Output the [x, y] coordinate of the center of the cell containing the given text.  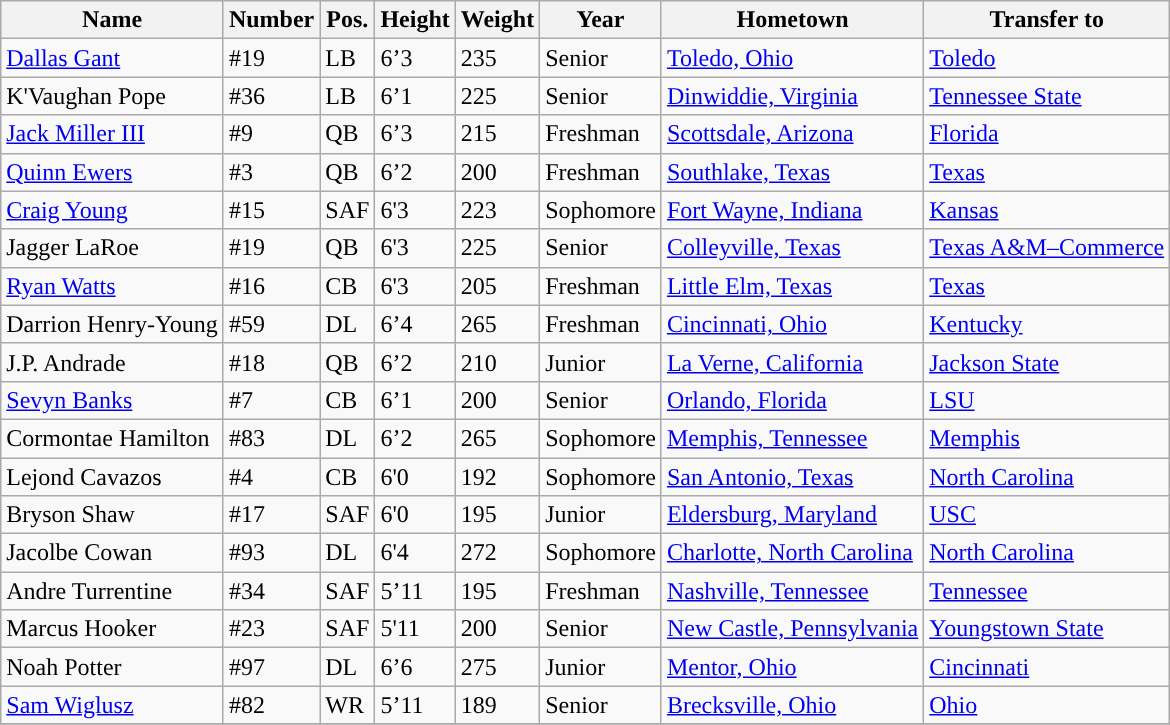
Youngstown State [1047, 629]
Name [112, 20]
Lejond Cavazos [112, 477]
#34 [271, 591]
Toledo, Ohio [792, 58]
Cormontae Hamilton [112, 438]
Tennessee [1047, 591]
Andre Turrentine [112, 591]
189 [497, 705]
Memphis, Tennessee [792, 438]
Cincinnati [1047, 667]
#17 [271, 515]
Nashville, Tennessee [792, 591]
Jackson State [1047, 362]
Colleyville, Texas [792, 248]
192 [497, 477]
Dallas Gant [112, 58]
5'11 [415, 629]
Marcus Hooker [112, 629]
210 [497, 362]
272 [497, 553]
Little Elm, Texas [792, 286]
Texas A&M–Commerce [1047, 248]
#4 [271, 477]
#15 [271, 210]
J.P. Andrade [112, 362]
Kansas [1047, 210]
#93 [271, 553]
Height [415, 20]
Craig Young [112, 210]
San Antonio, Texas [792, 477]
6'4 [415, 553]
Hometown [792, 20]
Orlando, Florida [792, 400]
Jagger LaRoe [112, 248]
#3 [271, 172]
Charlotte, North Carolina [792, 553]
#59 [271, 324]
Sevyn Banks [112, 400]
Memphis [1047, 438]
205 [497, 286]
Southlake, Texas [792, 172]
Eldersburg, Maryland [792, 515]
#18 [271, 362]
6’6 [415, 667]
#97 [271, 667]
215 [497, 134]
USC [1047, 515]
Jack Miller III [112, 134]
Mentor, Ohio [792, 667]
235 [497, 58]
Fort Wayne, Indiana [792, 210]
Jacolbe Cowan [112, 553]
WR [348, 705]
#83 [271, 438]
Tennessee State [1047, 96]
LSU [1047, 400]
Toledo [1047, 58]
Number [271, 20]
Darrion Henry-Young [112, 324]
K'Vaughan Pope [112, 96]
Noah Potter [112, 667]
#7 [271, 400]
Year [601, 20]
223 [497, 210]
Ryan Watts [112, 286]
Dinwiddie, Virginia [792, 96]
Scottsdale, Arizona [792, 134]
Sam Wiglusz [112, 705]
275 [497, 667]
New Castle, Pennsylvania [792, 629]
Weight [497, 20]
#9 [271, 134]
Florida [1047, 134]
#16 [271, 286]
La Verne, California [792, 362]
Pos. [348, 20]
#82 [271, 705]
6’4 [415, 324]
Cincinnati, Ohio [792, 324]
Ohio [1047, 705]
#23 [271, 629]
Brecksville, Ohio [792, 705]
Bryson Shaw [112, 515]
Kentucky [1047, 324]
Quinn Ewers [112, 172]
Transfer to [1047, 20]
#36 [271, 96]
